Output the [X, Y] coordinate of the center of the cell containing the given text.  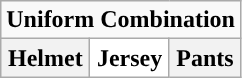
Helmet [46, 58]
Jersey [130, 58]
Uniform Combination [121, 20]
Pants [204, 58]
